Search for the cell housing the specified text and yield its (X, Y) center coordinate. 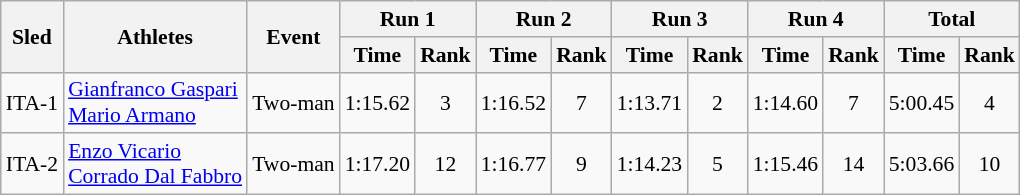
1:17.20 (378, 164)
1:15.62 (378, 102)
Event (294, 36)
Enzo VicarioCorrado Dal Fabbro (155, 164)
5:03.66 (922, 164)
Run 2 (544, 19)
1:16.52 (514, 102)
5:00.45 (922, 102)
2 (718, 102)
Total (952, 19)
Run 4 (816, 19)
Gianfranco GaspariMario Armano (155, 102)
Sled (32, 36)
5 (718, 164)
12 (446, 164)
1:15.46 (786, 164)
9 (582, 164)
ITA-1 (32, 102)
1:13.71 (650, 102)
10 (990, 164)
4 (990, 102)
Run 1 (408, 19)
Athletes (155, 36)
Run 3 (680, 19)
ITA-2 (32, 164)
1:14.23 (650, 164)
1:14.60 (786, 102)
14 (854, 164)
3 (446, 102)
1:16.77 (514, 164)
